Detect which cell encompasses the target text, then output its (x, y) center coordinate. 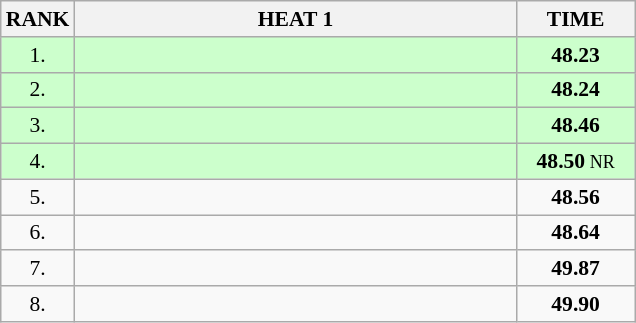
8. (38, 304)
48.50 NR (576, 162)
7. (38, 269)
1. (38, 55)
5. (38, 197)
3. (38, 126)
TIME (576, 19)
48.23 (576, 55)
48.64 (576, 233)
4. (38, 162)
HEAT 1 (295, 19)
48.24 (576, 90)
6. (38, 233)
48.46 (576, 126)
RANK (38, 19)
49.87 (576, 269)
49.90 (576, 304)
2. (38, 90)
48.56 (576, 197)
